Scan for the cell matching the given text and deliver its (X, Y) coordinate at center. 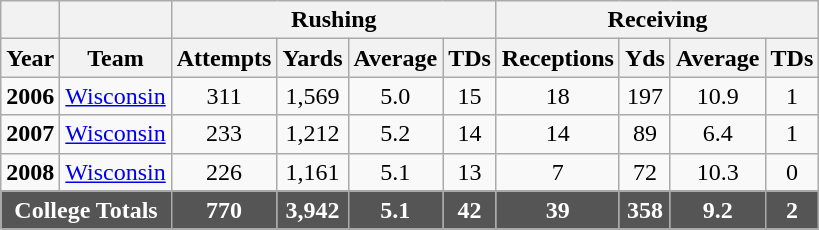
Rushing (334, 20)
311 (224, 96)
18 (558, 96)
1,212 (312, 134)
Yds (644, 58)
10.9 (718, 96)
358 (644, 210)
2007 (30, 134)
5.2 (396, 134)
0 (792, 172)
1,161 (312, 172)
Attempts (224, 58)
233 (224, 134)
2 (792, 210)
89 (644, 134)
1,569 (312, 96)
13 (470, 172)
2006 (30, 96)
226 (224, 172)
770 (224, 210)
Yards (312, 58)
9.2 (718, 210)
10.3 (718, 172)
3,942 (312, 210)
College Totals (86, 210)
Team (116, 58)
15 (470, 96)
Receptions (558, 58)
72 (644, 172)
197 (644, 96)
2008 (30, 172)
7 (558, 172)
39 (558, 210)
Receiving (657, 20)
Year (30, 58)
6.4 (718, 134)
42 (470, 210)
5.0 (396, 96)
